Scan for the cell matching the given text and deliver its (X, Y) coordinate at center. 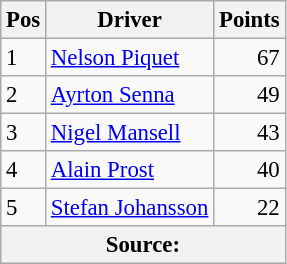
49 (250, 95)
Driver (130, 20)
Source: (143, 245)
67 (250, 58)
Points (250, 20)
2 (24, 95)
40 (250, 170)
22 (250, 208)
Nigel Mansell (130, 133)
Ayrton Senna (130, 95)
Nelson Piquet (130, 58)
43 (250, 133)
Pos (24, 20)
Alain Prost (130, 170)
4 (24, 170)
5 (24, 208)
Stefan Johansson (130, 208)
1 (24, 58)
3 (24, 133)
